Capture the cell that displays the provided text and extract its (x, y) central coordinate. 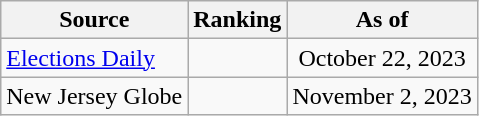
New Jersey Globe (94, 96)
Elections Daily (94, 58)
As of (382, 20)
October 22, 2023 (382, 58)
Ranking (238, 20)
November 2, 2023 (382, 96)
Source (94, 20)
